Extract the (x, y) coordinate from the center of the cell holding the provided text.  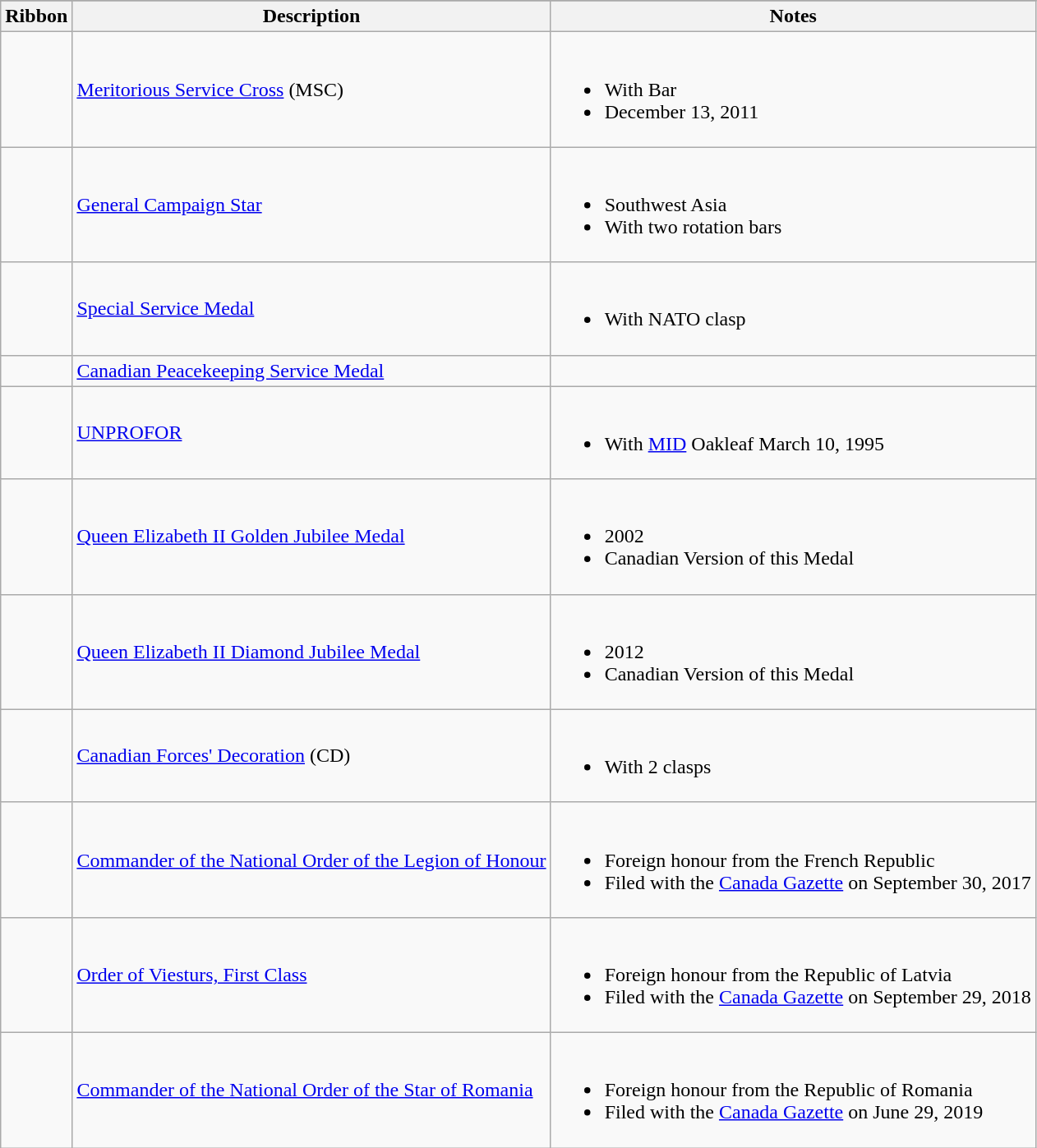
Meritorious Service Cross (MSC) (311, 90)
Queen Elizabeth II Diamond Jubilee Medal (311, 652)
Special Service Medal (311, 309)
Foreign honour from the French RepublicFiled with the Canada Gazette on September 30, 2017 (793, 860)
Commander of the National Order of the Star of Romania (311, 1090)
Order of Viesturs, First Class (311, 975)
With 2 clasps (793, 756)
2002Canadian Version of this Medal (793, 537)
With MID Oakleaf March 10, 1995 (793, 432)
Queen Elizabeth II Golden Jubilee Medal (311, 537)
UNPROFOR (311, 432)
Notes (793, 16)
Canadian Forces' Decoration (CD) (311, 756)
General Campaign Star (311, 205)
Foreign honour from the Republic of RomaniaFiled with the Canada Gazette on June 29, 2019 (793, 1090)
Foreign honour from the Republic of LatviaFiled with the Canada Gazette on September 29, 2018 (793, 975)
Description (311, 16)
Ribbon (36, 16)
With NATO clasp (793, 309)
With BarDecember 13, 2011 (793, 90)
Southwest AsiaWith two rotation bars (793, 205)
2012Canadian Version of this Medal (793, 652)
Commander of the National Order of the Legion of Honour (311, 860)
Canadian Peacekeeping Service Medal (311, 371)
